Identify which cell holds the provided text, then report its [x, y] central coordinate. 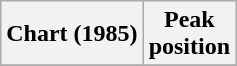
Chart (1985) [72, 34]
Peakposition [189, 34]
